From the cell containing the given text, extract its center point as (X, Y) coordinate. 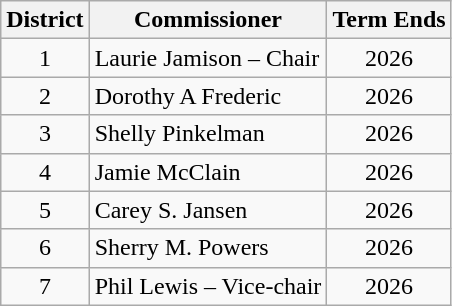
Carey S. Jansen (208, 210)
Jamie McClain (208, 172)
4 (45, 172)
3 (45, 134)
Dorothy A Frederic (208, 96)
Sherry M. Powers (208, 248)
2 (45, 96)
Shelly Pinkelman (208, 134)
Term Ends (389, 20)
Laurie Jamison – Chair (208, 58)
Phil Lewis – Vice-chair (208, 286)
District (45, 20)
1 (45, 58)
6 (45, 248)
Commissioner (208, 20)
5 (45, 210)
7 (45, 286)
